Locate the cell with the specified text and output its (X, Y) center coordinate. 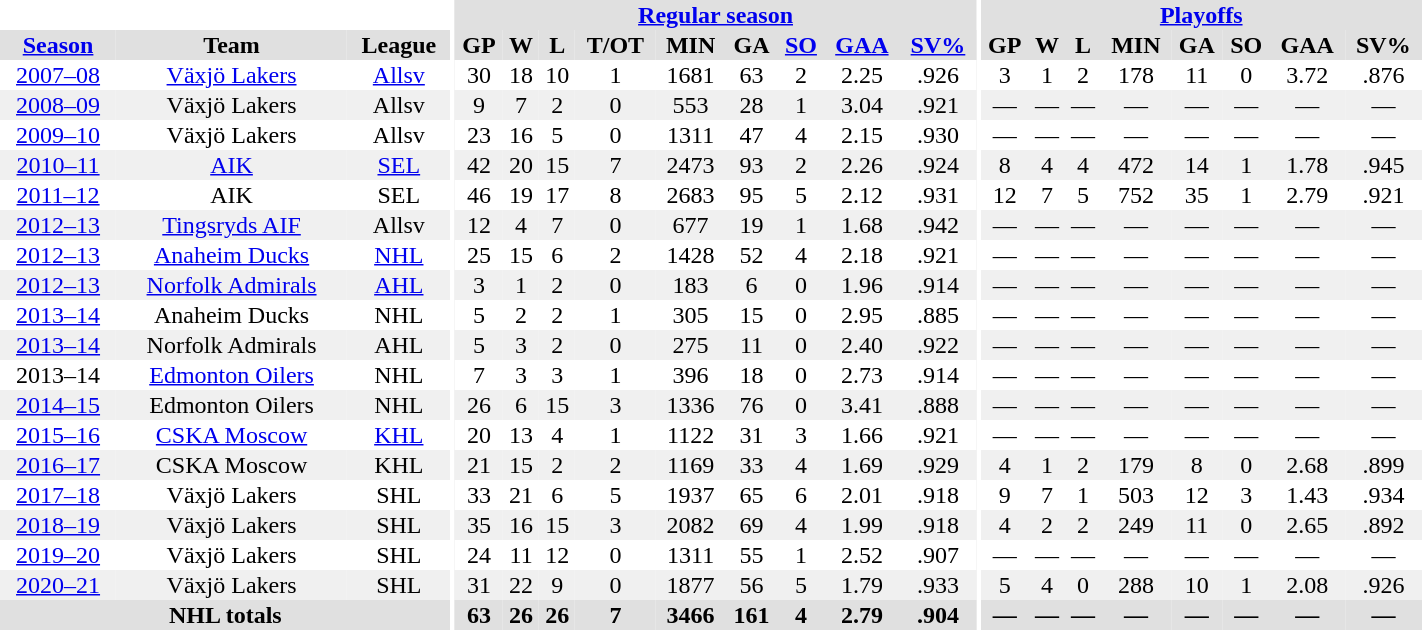
2.73 (862, 375)
.892 (1384, 525)
1428 (691, 255)
Season (58, 45)
13 (521, 435)
Tingsryds AIF (232, 225)
503 (1136, 495)
2.52 (862, 555)
League (399, 45)
NHL totals (226, 615)
2016–17 (58, 465)
69 (752, 525)
1.78 (1308, 165)
288 (1136, 585)
2009–10 (58, 135)
1.66 (862, 435)
47 (752, 135)
2011–12 (58, 195)
3.72 (1308, 75)
65 (752, 495)
2.15 (862, 135)
1.99 (862, 525)
.945 (1384, 165)
2.68 (1308, 465)
1336 (691, 405)
22 (521, 585)
305 (691, 315)
.876 (1384, 75)
28 (752, 105)
1.79 (862, 585)
2017–18 (58, 495)
1169 (691, 465)
2015–16 (58, 435)
2.25 (862, 75)
472 (1136, 165)
2.18 (862, 255)
76 (752, 405)
Playoffs (1201, 15)
2.26 (862, 165)
.931 (938, 195)
.942 (938, 225)
2.12 (862, 195)
1877 (691, 585)
2018–19 (58, 525)
553 (691, 105)
T/OT (616, 45)
396 (691, 375)
24 (479, 555)
17 (557, 195)
46 (479, 195)
2019–20 (58, 555)
2683 (691, 195)
14 (1197, 165)
179 (1136, 465)
1.69 (862, 465)
55 (752, 555)
752 (1136, 195)
2010–11 (58, 165)
1681 (691, 75)
249 (1136, 525)
1.68 (862, 225)
95 (752, 195)
.922 (938, 345)
3.41 (862, 405)
56 (752, 585)
3.04 (862, 105)
2014–15 (58, 405)
2.08 (1308, 585)
42 (479, 165)
183 (691, 285)
2020–21 (58, 585)
52 (752, 255)
25 (479, 255)
30 (479, 75)
2082 (691, 525)
.885 (938, 315)
2.95 (862, 315)
Team (232, 45)
.930 (938, 135)
.933 (938, 585)
2.01 (862, 495)
.907 (938, 555)
677 (691, 225)
178 (1136, 75)
93 (752, 165)
2473 (691, 165)
3466 (691, 615)
23 (479, 135)
161 (752, 615)
Regular season (716, 15)
1937 (691, 495)
.929 (938, 465)
.934 (1384, 495)
.899 (1384, 465)
1.43 (1308, 495)
2.65 (1308, 525)
275 (691, 345)
.888 (938, 405)
2007–08 (58, 75)
2008–09 (58, 105)
.904 (938, 615)
1122 (691, 435)
.924 (938, 165)
1.96 (862, 285)
2.40 (862, 345)
